Locate the cell with the specified text and output its [X, Y] center coordinate. 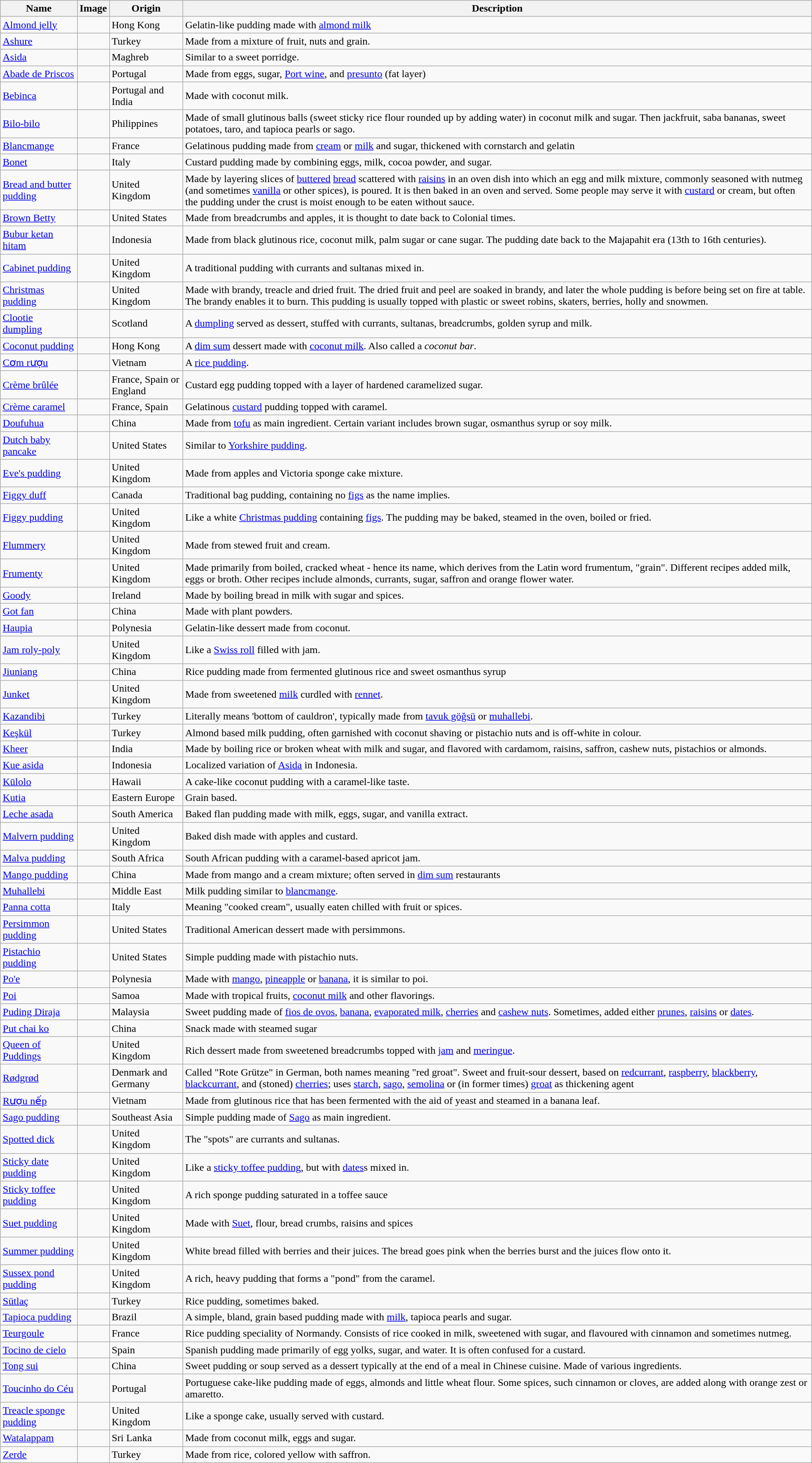
Junket [39, 694]
South America [146, 814]
Grain based. [497, 798]
A dim sum dessert made with coconut milk. Also called a coconut bar. [497, 346]
Sütlaç [39, 1301]
Samoa [146, 995]
Made with tropical fruits, coconut milk and other flavorings. [497, 995]
Put chai ko [39, 1028]
Southeast Asia [146, 1117]
Crème caramel [39, 407]
Rødgrød [39, 1078]
Middle East [146, 891]
Localized variation of Asida in Indonesia. [497, 765]
Cabinet pudding [39, 267]
Tocino de cielo [39, 1350]
Scotland [146, 324]
Denmark and Germany [146, 1078]
Sweet pudding made of fios de ovos, banana, evaporated milk, cherries and cashew nuts. Sometimes, added either prunes, raisins or dates. [497, 1012]
Coconut pudding [39, 346]
Got fan [39, 612]
A rich, heavy pudding that forms a "pond" from the caramel. [497, 1279]
Made with Suet, flour, bread crumbs, raisins and spices [497, 1223]
Simple pudding made with pistachio nuts. [497, 957]
A rice pudding. [497, 363]
Baked flan pudding made with milk, eggs, sugar, and vanilla extract. [497, 814]
Cơm rượu [39, 363]
Rice pudding, sometimes baked. [497, 1301]
Hawaii [146, 781]
Like a sticky toffee pudding, but with datess mixed in. [497, 1167]
Literally means 'bottom of cauldron', typically made from tavuk göğsü or muhallebi. [497, 716]
Mango pudding [39, 875]
Made from breadcrumbs and apples, it is thought to date back to Colonial times. [497, 218]
South African pudding with a caramel-based apricot jam. [497, 858]
Flummery [39, 545]
Bonet [39, 162]
The "spots" are currants and sultanas. [497, 1139]
Ashure [39, 41]
Haupia [39, 628]
Crème brûlée [39, 385]
Queen of Puddings [39, 1050]
Jiuniang [39, 672]
Maghreb [146, 57]
Made with mango, pineapple or banana, it is similar to poi. [497, 979]
Almond based milk pudding, often garnished with coconut shaving or pistachio nuts and is off-white in colour. [497, 732]
Custard pudding made by combining eggs, milk, cocoa powder, and sugar. [497, 162]
Similar to a sweet porridge. [497, 57]
Brazil [146, 1317]
Tapioca pudding [39, 1317]
Like a white Christmas pudding containing figs. The pudding may be baked, steamed in the oven, boiled or fried. [497, 518]
Meaning "cooked cream", usually eaten chilled with fruit or spices. [497, 907]
Teurgoule [39, 1334]
Suet pudding [39, 1223]
Sussex pond pudding [39, 1279]
Made by boiling rice or broken wheat with milk and sugar, and flavored with cardamom, raisins, saffron, cashew nuts, pistachios or almonds. [497, 749]
Made from apples and Victoria sponge cake mixture. [497, 473]
Kūlolo [39, 781]
Gelatinous custard pudding topped with caramel. [497, 407]
Made from eggs, sugar, Port wine, and presunto (fat layer) [497, 74]
Made with coconut milk. [497, 96]
Rice pudding speciality of Normandy. Consists of rice cooked in milk, sweetened with sugar, and flavoured with cinnamon and sometimes nutmeg. [497, 1334]
Custard egg pudding topped with a layer of hardened caramelized sugar. [497, 385]
Made from a mixture of fruit, nuts and grain. [497, 41]
Keşkül [39, 732]
White bread filled with berries and their juices. The bread goes pink when the berries burst and the juices flow onto it. [497, 1250]
Gelatin-like pudding made with almond milk [497, 25]
Rice pudding made from fermented glutinous rice and sweet osmanthus syrup [497, 672]
Almond jelly [39, 25]
Figgy duff [39, 495]
Jam roly-poly [39, 650]
Image [93, 9]
Muhallebi [39, 891]
Similar to Yorkshire pudding. [497, 445]
Philippines [146, 123]
Milk pudding similar to blancmange. [497, 891]
Portugal and India [146, 96]
Toucinho do Céu [39, 1388]
Watalappam [39, 1438]
Panna cotta [39, 907]
Baked dish made with apples and custard. [497, 836]
Snack made with steamed sugar [497, 1028]
A cake-like coconut pudding with a caramel-like taste. [497, 781]
Kazandibi [39, 716]
Kue asida [39, 765]
Doufuhua [39, 423]
Clootie dumpling [39, 324]
Tong sui [39, 1366]
Blancmange [39, 146]
Bebinca [39, 96]
Sticky toffee pudding [39, 1195]
Ireland [146, 595]
Origin [146, 9]
France, Spain [146, 407]
France, Spain or England [146, 385]
Spotted dick [39, 1139]
Rich dessert made from sweetened breadcrumbs topped with jam and meringue. [497, 1050]
Brown Betty [39, 218]
A rich sponge pudding saturated in a toffee sauce [497, 1195]
Kheer [39, 749]
Bubur ketan hitam [39, 240]
Like a Swiss roll filled with jam. [497, 650]
Dutch baby pancake [39, 445]
Sweet pudding or soup served as a dessert typically at the end of a meal in Chinese cuisine. Made of various ingredients. [497, 1366]
Simple pudding made of Sago as main ingredient. [497, 1117]
Rượu nếp [39, 1100]
Made from black glutinous rice, coconut milk, palm sugar or cane sugar. The pudding date back to the Majapahit era (13th to 16th centuries). [497, 240]
Made from glutinous rice that has been fermented with the aid of yeast and steamed in a banana leaf. [497, 1100]
Description [497, 9]
Figgy pudding [39, 518]
Like a sponge cake, usually served with custard. [497, 1416]
Made from mango and a cream mixture; often served in dim sum restaurants [497, 875]
Zerde [39, 1454]
Traditional American dessert made with persimmons. [497, 929]
Puding Diraja [39, 1012]
Made with plant powders. [497, 612]
A traditional pudding with currants and sultanas mixed in. [497, 267]
Persimmon pudding [39, 929]
Christmas pudding [39, 296]
Spain [146, 1350]
Sticky date pudding [39, 1167]
Eve's pudding [39, 473]
Goody [39, 595]
Kutia [39, 798]
Gelatin-like dessert made from coconut. [497, 628]
Made from sweetened milk curdled with rennet. [497, 694]
Leche asada [39, 814]
Sago pudding [39, 1117]
India [146, 749]
A simple, bland, grain based pudding made with milk, tapioca pearls and sugar. [497, 1317]
Po'e [39, 979]
Made from stewed fruit and cream. [497, 545]
Malva pudding [39, 858]
Eastern Europe [146, 798]
Made from coconut milk, eggs and sugar. [497, 1438]
Asida [39, 57]
Abade de Priscos [39, 74]
Bread and butter pudding [39, 190]
Traditional bag pudding, containing no figs as the name implies. [497, 495]
Poi [39, 995]
Made from tofu as main ingredient. Certain variant includes brown sugar, osmanthus syrup or soy milk. [497, 423]
Made by boiling bread in milk with sugar and spices. [497, 595]
Sri Lanka [146, 1438]
Made from rice, colored yellow with saffron. [497, 1454]
Gelatinous pudding made from cream or milk and sugar, thickened with cornstarch and gelatin [497, 146]
Name [39, 9]
Treacle sponge pudding [39, 1416]
Bilo-bilo [39, 123]
Malaysia [146, 1012]
Canada [146, 495]
A dumpling served as dessert, stuffed with currants, sultanas, breadcrumbs, golden syrup and milk. [497, 324]
Summer pudding [39, 1250]
Malvern pudding [39, 836]
South Africa [146, 858]
Pistachio pudding [39, 957]
Frumenty [39, 573]
Spanish pudding made primarily of egg yolks, sugar, and water. It is often confused for a custard. [497, 1350]
